Pinpoint the cell where the given text exists, returning its [X, Y] midpoint coordinate. 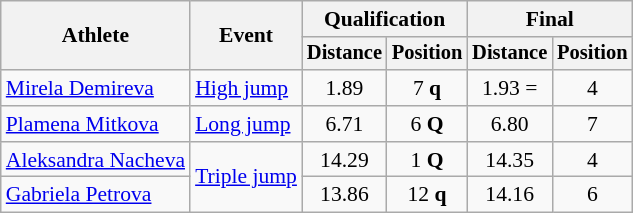
Gabriela Petrova [96, 195]
6 Q [427, 124]
Triple jump [246, 178]
6.71 [344, 124]
Long jump [246, 124]
Qualification [384, 19]
Final [550, 19]
1.89 [344, 88]
14.35 [510, 160]
7 [592, 124]
Event [246, 36]
6 [592, 195]
High jump [246, 88]
1 Q [427, 160]
14.16 [510, 195]
6.80 [510, 124]
1.93 = [510, 88]
12 q [427, 195]
Aleksandra Nacheva [96, 160]
13.86 [344, 195]
Athlete [96, 36]
Plamena Mitkova [96, 124]
14.29 [344, 160]
Mirela Demireva [96, 88]
7 q [427, 88]
